Search for the cell housing the specified text and yield its [x, y] center coordinate. 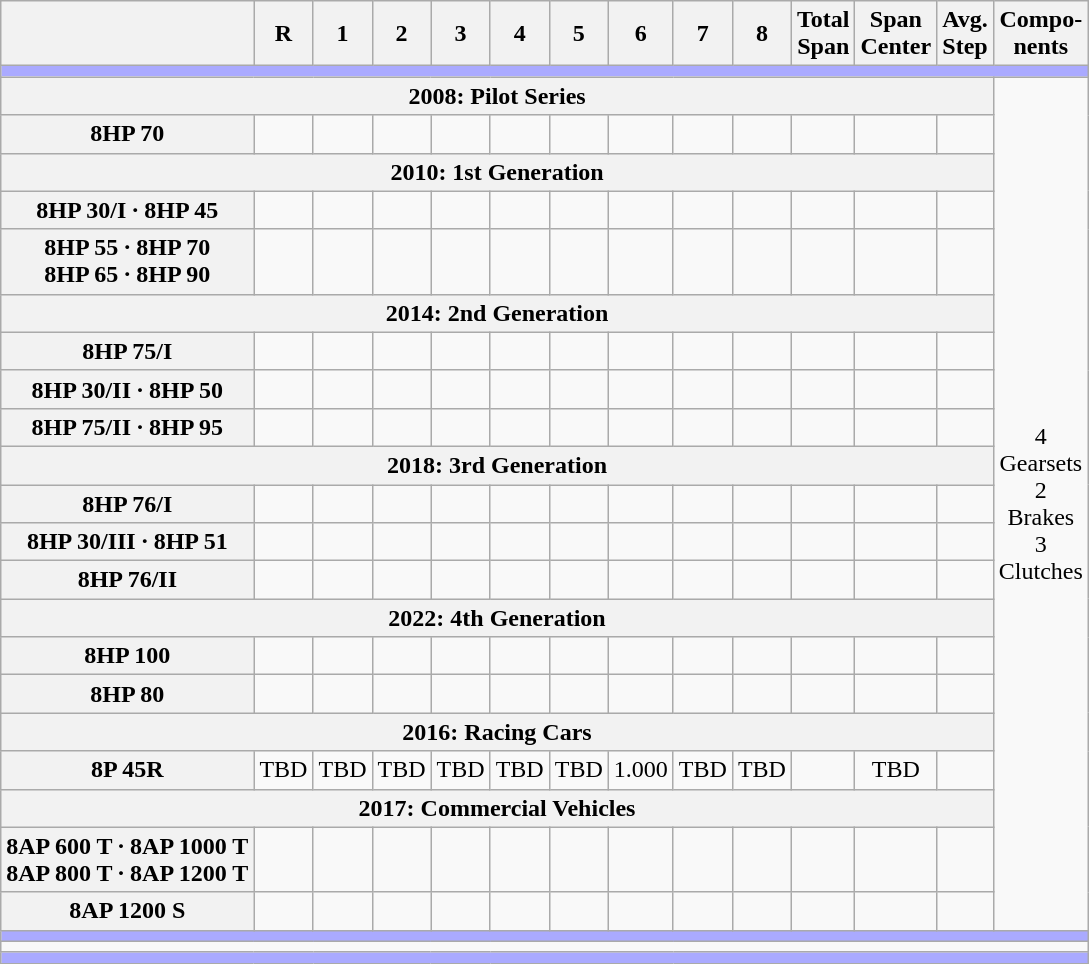
8HP 30/III · 8HP 51 [128, 542]
8HP 80 [128, 694]
3 [460, 34]
2016: Racing Cars [498, 732]
1.000 [640, 770]
2010: 1st Generation [498, 172]
2017: Commercial Vehicles [498, 808]
7 [702, 34]
TotalSpan [823, 34]
8HP 76/I [128, 503]
8AP 600 T · 8AP 1000 T8AP 800 T · 8AP 1200 T [128, 860]
8HP 75/II · 8HP 95 [128, 427]
8HP 75/I [128, 351]
5 [578, 34]
R [284, 34]
1 [342, 34]
2 [402, 34]
8HP 55 · 8HP 708HP 65 · 8HP 90 [128, 262]
6 [640, 34]
8P 45R [128, 770]
8HP 30/II · 8HP 50 [128, 389]
2008: Pilot Series [498, 96]
2018: 3rd Generation [498, 465]
8HP 30/I · 8HP 45 [128, 210]
4 [520, 34]
8AP 1200 S [128, 911]
Compo-nents [1040, 34]
4Gearsets2Brakes3Clutches [1040, 504]
8HP 70 [128, 134]
2014: 2nd Generation [498, 313]
SpanCenter [896, 34]
8 [762, 34]
2022: 4th Generation [498, 618]
Avg.Step [966, 34]
8HP 76/II [128, 580]
8HP 100 [128, 656]
